Pinpoint the cell where the given text exists, returning its [x, y] midpoint coordinate. 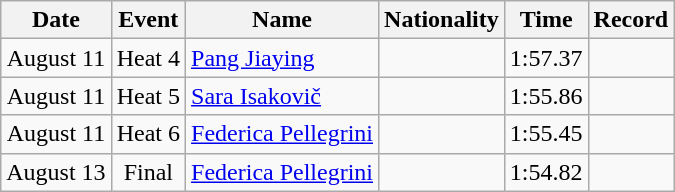
1:54.82 [546, 172]
Heat 4 [148, 58]
Final [148, 172]
Heat 5 [148, 96]
Event [148, 20]
Record [631, 20]
Heat 6 [148, 134]
Sara Isakovič [282, 96]
Nationality [442, 20]
Name [282, 20]
Time [546, 20]
Date [56, 20]
1:55.86 [546, 96]
1:55.45 [546, 134]
Pang Jiaying [282, 58]
1:57.37 [546, 58]
August 13 [56, 172]
